From the cell containing the given text, extract its center point as (x, y) coordinate. 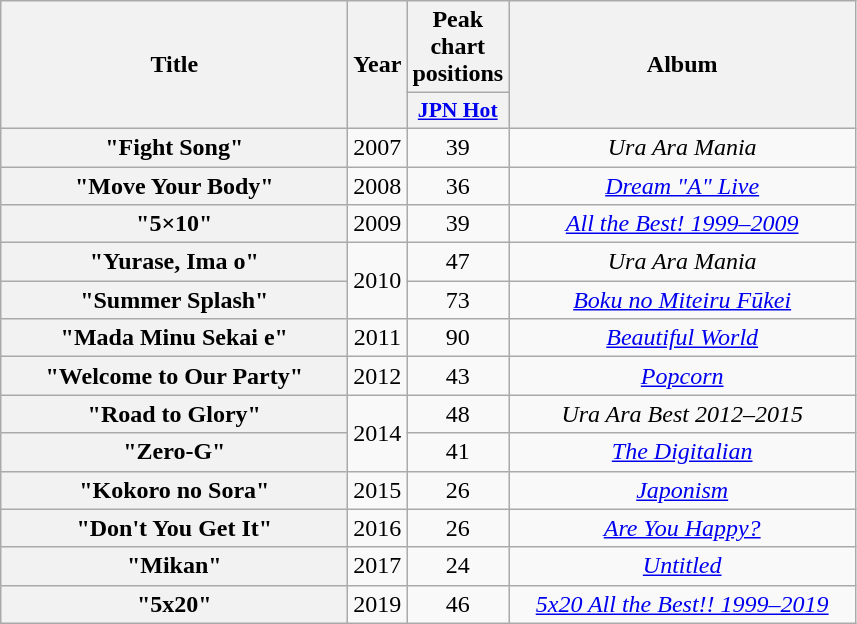
73 (458, 300)
2010 (378, 281)
90 (458, 338)
Japonism (682, 490)
"Mada Minu Sekai e" (174, 338)
The Digitalian (682, 452)
Untitled (682, 566)
"Summer Splash" (174, 300)
2014 (378, 433)
Popcorn (682, 376)
Peak chart positions (458, 47)
2007 (378, 147)
Ura Ara Best 2012–2015 (682, 414)
Year (378, 65)
24 (458, 566)
"Kokoro no Sora" (174, 490)
"Move Your Body" (174, 185)
2019 (378, 604)
Title (174, 65)
"Zero-G" (174, 452)
"Fight Song" (174, 147)
"5x20" (174, 604)
2011 (378, 338)
48 (458, 414)
2012 (378, 376)
"Don't You Get It" (174, 528)
47 (458, 262)
2008 (378, 185)
2017 (378, 566)
Are You Happy? (682, 528)
"Welcome to Our Party" (174, 376)
2016 (378, 528)
Beautiful World (682, 338)
"5×10" (174, 224)
JPN Hot (458, 111)
36 (458, 185)
46 (458, 604)
"Yurase, Ima o" (174, 262)
41 (458, 452)
All the Best! 1999–2009 (682, 224)
Boku no Miteiru Fūkei (682, 300)
5x20 All the Best!! 1999–2019 (682, 604)
43 (458, 376)
"Road to Glory" (174, 414)
Album (682, 65)
Dream "A" Live (682, 185)
"Mikan" (174, 566)
2015 (378, 490)
2009 (378, 224)
